Scan for the cell matching the given text and deliver its [X, Y] coordinate at center. 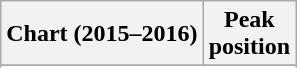
Chart (2015–2016) [102, 34]
Peak position [249, 34]
